Determine the [X, Y] coordinate at the center of the cell enclosing the given text.  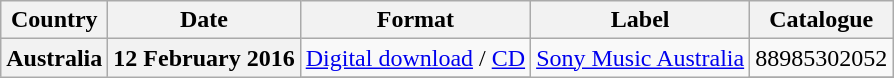
Catalogue [822, 20]
Digital download / CD [415, 58]
Australia [54, 58]
Date [204, 20]
12 February 2016 [204, 58]
88985302052 [822, 58]
Country [54, 20]
Format [415, 20]
Label [640, 20]
Sony Music Australia [640, 58]
